For the text-containing cell, return its midpoint in [x, y] coordinate format. 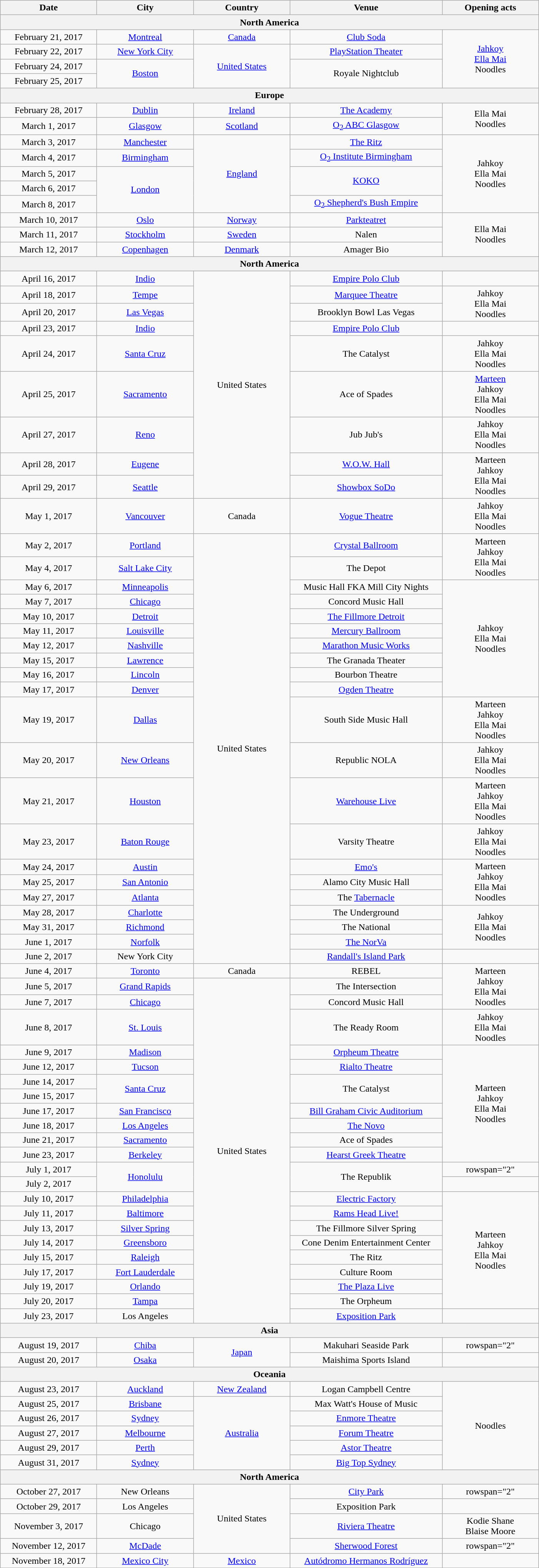
March 4, 2017 [48, 158]
June 21, 2017 [48, 1140]
May 27, 2017 [48, 897]
Electric Factory [366, 1199]
May 25, 2017 [48, 882]
The Orpheum [366, 1301]
Warehouse Live [366, 801]
McDade [145, 1546]
Chiba [145, 1345]
May 19, 2017 [48, 720]
June 4, 2017 [48, 971]
Amager Bio [366, 249]
Greensboro [145, 1242]
The Tabernacle [366, 897]
Randall's Island Park [366, 956]
Kodie ShaneBlaise Moore [490, 1526]
April 23, 2017 [48, 329]
Stockholm [145, 235]
Jub Jub's [366, 435]
Europe [269, 95]
Birmingham [145, 158]
August 25, 2017 [48, 1404]
March 3, 2017 [48, 142]
Manchester [145, 142]
Varsity Theatre [366, 842]
June 2, 2017 [48, 956]
Makuhari Seaside Park [366, 1345]
Dublin [145, 110]
Norfolk [145, 942]
August 20, 2017 [48, 1360]
April 16, 2017 [48, 279]
Grand Rapids [145, 987]
Rams Head Live! [366, 1213]
Australia [242, 1433]
Atlanta [145, 897]
Glasgow [145, 126]
July 1, 2017 [48, 1169]
June 1, 2017 [48, 942]
The National [366, 927]
Astor Theatre [366, 1448]
Eugene [145, 464]
Vogue Theatre [366, 516]
June 5, 2017 [48, 987]
May 24, 2017 [48, 867]
Logan Campbell Centre [366, 1389]
Maishima Sports Island [366, 1360]
June 12, 2017 [48, 1067]
July 14, 2017 [48, 1242]
May 7, 2017 [48, 601]
March 8, 2017 [48, 204]
November 18, 2017 [48, 1561]
Baltimore [145, 1213]
O2 Shepherd's Bush Empire [366, 204]
The Intersection [366, 987]
Boston [145, 73]
Detroit [145, 616]
August 19, 2017 [48, 1345]
O2 Institute Birmingham [366, 158]
Brisbane [145, 1404]
Autódromo Hermanos Rodríguez [366, 1561]
Enmore Theatre [366, 1418]
City Park [366, 1491]
San Francisco [145, 1111]
Tempe [145, 295]
Denver [145, 690]
July 2, 2017 [48, 1184]
April 28, 2017 [48, 464]
Perth [145, 1448]
Nalen [366, 235]
March 10, 2017 [48, 220]
Marquee Theatre [366, 295]
November 12, 2017 [48, 1546]
July 10, 2017 [48, 1199]
May 21, 2017 [48, 801]
England [242, 174]
May 6, 2017 [48, 587]
Date [48, 8]
Ogden Theatre [366, 690]
August 31, 2017 [48, 1462]
Ireland [242, 110]
Tampa [145, 1301]
Toronto [145, 971]
April 25, 2017 [48, 394]
Montreal [145, 37]
May 4, 2017 [48, 568]
Opening acts [490, 8]
O2 ABC Glasgow [366, 126]
Melbourne [145, 1433]
W.O.W. Hall [366, 464]
Fort Lauderdale [145, 1272]
Cone Denim Entertainment Center [366, 1242]
Country [242, 8]
February 24, 2017 [48, 66]
March 11, 2017 [48, 235]
Asia [269, 1331]
Austin [145, 867]
October 29, 2017 [48, 1506]
August 23, 2017 [48, 1389]
July 23, 2017 [48, 1316]
PlayStation Theater [366, 52]
Denmark [242, 249]
Reno [145, 435]
Noodles [490, 1426]
Louisville [145, 631]
June 17, 2017 [48, 1111]
May 1, 2017 [48, 516]
St. Louis [145, 1027]
May 20, 2017 [48, 760]
The Plaza Live [366, 1286]
July 13, 2017 [48, 1228]
Dallas [145, 720]
Oceania [269, 1374]
May 2, 2017 [48, 545]
REBEL [366, 971]
June 9, 2017 [48, 1052]
June 14, 2017 [48, 1082]
San Antonio [145, 882]
May 10, 2017 [48, 616]
Republic NOLA [366, 760]
May 11, 2017 [48, 631]
Lawrence [145, 660]
Charlotte [145, 912]
Tucson [145, 1067]
July 20, 2017 [48, 1301]
Honolulu [145, 1177]
May 15, 2017 [48, 660]
April 24, 2017 [48, 354]
Seattle [145, 487]
Houston [145, 801]
The Fillmore Detroit [366, 616]
The Novo [366, 1125]
April 29, 2017 [48, 487]
The Republik [366, 1177]
Royale Nightclub [366, 73]
April 27, 2017 [48, 435]
July 19, 2017 [48, 1286]
London [145, 189]
Crystal Ballroom [366, 545]
Philadelphia [145, 1199]
Venue [366, 8]
Orlando [145, 1286]
Parkteatret [366, 220]
New Zealand [242, 1389]
The Underground [366, 912]
KOKO [366, 181]
Portland [145, 545]
June 18, 2017 [48, 1125]
The Depot [366, 568]
Orpheum Theatre [366, 1052]
Alamo City Music Hall [366, 882]
Minneapolis [145, 587]
Baton Rouge [145, 842]
November 3, 2017 [48, 1526]
Silver Spring [145, 1228]
May 28, 2017 [48, 912]
Forum Theatre [366, 1433]
July 11, 2017 [48, 1213]
Salt Lake City [145, 568]
Bourbon Theatre [366, 675]
Mexico City [145, 1561]
March 1, 2017 [48, 126]
Scotland [242, 126]
October 27, 2017 [48, 1491]
Riviera Theatre [366, 1526]
February 21, 2017 [48, 37]
August 26, 2017 [48, 1418]
Culture Room [366, 1272]
July 15, 2017 [48, 1257]
June 15, 2017 [48, 1096]
Berkeley [145, 1155]
February 22, 2017 [48, 52]
The NorVa [366, 942]
March 5, 2017 [48, 174]
Norway [242, 220]
March 12, 2017 [48, 249]
March 6, 2017 [48, 188]
Mexico [242, 1561]
Oslo [145, 220]
Sherwood Forest [366, 1546]
Auckland [145, 1389]
Richmond [145, 927]
February 25, 2017 [48, 81]
July 17, 2017 [48, 1272]
Madison [145, 1052]
The Ready Room [366, 1027]
August 27, 2017 [48, 1433]
Max Watt's House of Music [366, 1404]
Sweden [242, 235]
The Academy [366, 110]
Nashville [145, 646]
Las Vegas [145, 312]
August 29, 2017 [48, 1448]
South Side Music Hall [366, 720]
Big Top Sydney [366, 1462]
Marathon Music Works [366, 646]
June 23, 2017 [48, 1155]
April 20, 2017 [48, 312]
Osaka [145, 1360]
Rialto Theatre [366, 1067]
Bill Graham Civic Auditorium [366, 1111]
The Fillmore Silver Spring [366, 1228]
February 28, 2017 [48, 110]
June 7, 2017 [48, 1002]
Mercury Ballroom [366, 631]
May 17, 2017 [48, 690]
April 18, 2017 [48, 295]
Hearst Greek Theatre [366, 1155]
Emo's [366, 867]
Club Soda [366, 37]
The Granada Theater [366, 660]
Lincoln [145, 675]
Copenhagen [145, 249]
Vancouver [145, 516]
Music Hall FKA Mill City Nights [366, 587]
June 8, 2017 [48, 1027]
Showbox SoDo [366, 487]
May 31, 2017 [48, 927]
Japan [242, 1353]
Brooklyn Bowl Las Vegas [366, 312]
May 16, 2017 [48, 675]
City [145, 8]
May 23, 2017 [48, 842]
Raleigh [145, 1257]
May 12, 2017 [48, 646]
